Pinpoint the cell where the given text exists, returning its (X, Y) midpoint coordinate. 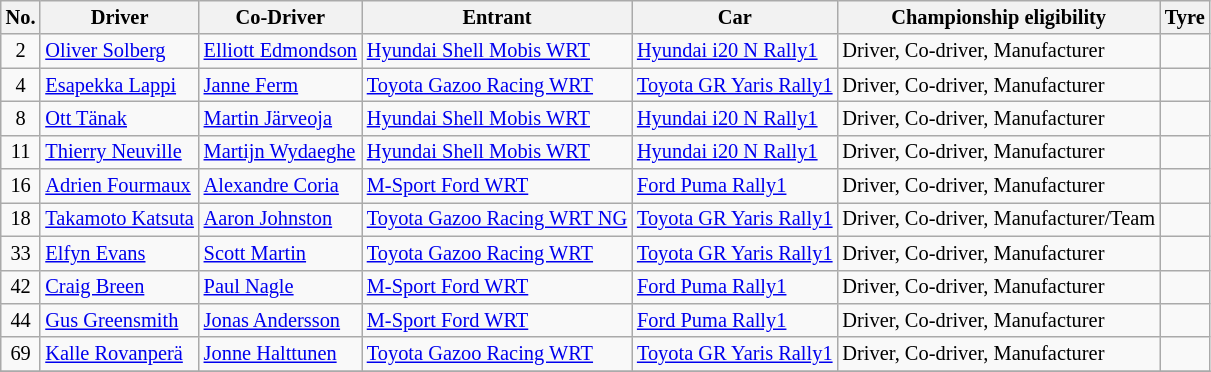
Elfyn Evans (119, 253)
Scott Martin (280, 253)
Aaron Johnston (280, 219)
16 (21, 186)
Martijn Wydaeghe (280, 152)
Car (734, 17)
42 (21, 287)
Oliver Solberg (119, 51)
4 (21, 85)
Jonne Halttunen (280, 354)
Takamoto Katsuta (119, 219)
Jonas Andersson (280, 320)
Co-Driver (280, 17)
8 (21, 118)
Adrien Fourmaux (119, 186)
11 (21, 152)
69 (21, 354)
Toyota Gazoo Racing WRT NG (497, 219)
2 (21, 51)
Tyre (1185, 17)
Janne Ferm (280, 85)
Esapekka Lappi (119, 85)
Martin Järveoja (280, 118)
18 (21, 219)
Kalle Rovanperä (119, 354)
Alexandre Coria (280, 186)
Entrant (497, 17)
Elliott Edmondson (280, 51)
Ott Tänak (119, 118)
Gus Greensmith (119, 320)
44 (21, 320)
33 (21, 253)
Championship eligibility (998, 17)
Driver, Co-driver, Manufacturer/Team (998, 219)
Thierry Neuville (119, 152)
Driver (119, 17)
No. (21, 17)
Craig Breen (119, 287)
Paul Nagle (280, 287)
